From the cell containing the given text, extract its center point as (x, y) coordinate. 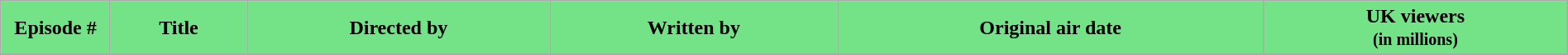
Original air date (1050, 28)
UK viewers(in millions) (1416, 28)
Title (179, 28)
Written by (694, 28)
Directed by (399, 28)
Episode # (56, 28)
